Determine the [X, Y] coordinate at the center of the cell enclosing the given text.  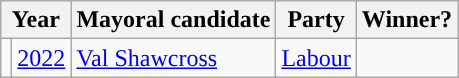
Val Shawcross [174, 58]
Party [316, 20]
Winner? [406, 20]
Year [36, 20]
2022 [42, 58]
Labour [316, 58]
Mayoral candidate [174, 20]
